Find where the given text appears and provide that cell's center as [x, y] coordinate. 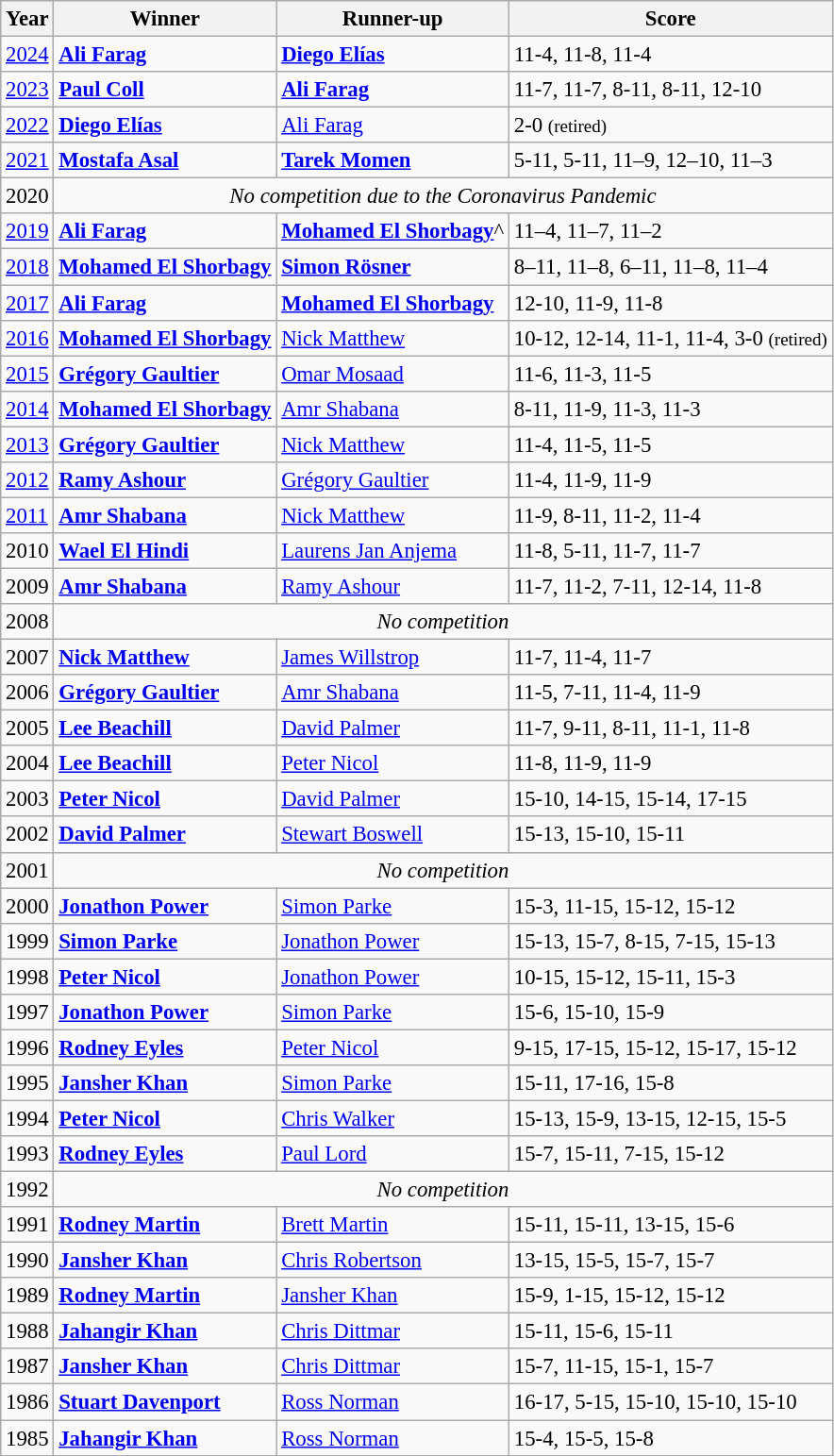
Mostafa Asal [165, 160]
Mohamed El Shorbagy^ [392, 231]
Runner-up [392, 19]
Omar Mosaad [392, 374]
10-15, 15-12, 15-11, 15-3 [670, 977]
15-11, 15-11, 13-15, 15-6 [670, 1225]
No competition due to the Coronavirus Pandemic [443, 196]
2000 [27, 906]
11-7, 11-7, 8-11, 8-11, 12-10 [670, 90]
11-7, 11-4, 11-7 [670, 658]
11-7, 9-11, 8-11, 11-1, 11-8 [670, 728]
1994 [27, 1118]
15-13, 15-9, 13-15, 12-15, 15-5 [670, 1118]
Year [27, 19]
2013 [27, 444]
2024 [27, 55]
Chris Walker [392, 1118]
11-8, 11-9, 11-9 [670, 763]
Tarek Momen [392, 160]
Score [670, 19]
8-11, 11-9, 11-3, 11-3 [670, 409]
1985 [27, 1438]
11-7, 11-2, 7-11, 12-14, 11-8 [670, 586]
Winner [165, 19]
2020 [27, 196]
2019 [27, 231]
11-5, 7-11, 11-4, 11-9 [670, 693]
1988 [27, 1331]
2008 [27, 622]
2011 [27, 515]
1989 [27, 1296]
James Willstrop [392, 658]
2009 [27, 586]
2023 [27, 90]
15-4, 15-5, 15-8 [670, 1438]
15-13, 15-7, 8-15, 7-15, 15-13 [670, 941]
15-11, 15-6, 15-11 [670, 1331]
12-10, 11-9, 11-8 [670, 303]
Stuart Davenport [165, 1402]
2022 [27, 126]
2016 [27, 338]
15-9, 1-15, 15-12, 15-12 [670, 1296]
11-6, 11-3, 11-5 [670, 374]
1996 [27, 1047]
2012 [27, 480]
2018 [27, 267]
Chris Robertson [392, 1261]
1997 [27, 1013]
2010 [27, 551]
15-7, 15-11, 7-15, 15-12 [670, 1154]
2002 [27, 835]
15-11, 17-16, 15-8 [670, 1083]
15-3, 11-15, 15-12, 15-12 [670, 906]
2001 [27, 870]
Simon Rösner [392, 267]
11–4, 11–7, 11–2 [670, 231]
2017 [27, 303]
2007 [27, 658]
Paul Coll [165, 90]
2015 [27, 374]
11-9, 8-11, 11-2, 11-4 [670, 515]
1986 [27, 1402]
1987 [27, 1367]
1992 [27, 1190]
11-4, 11-9, 11-9 [670, 480]
15-10, 14-15, 15-14, 17-15 [670, 799]
Stewart Boswell [392, 835]
2006 [27, 693]
2-0 (retired) [670, 126]
1991 [27, 1225]
1990 [27, 1261]
2005 [27, 728]
5-11, 5-11, 11–9, 12–10, 11–3 [670, 160]
15-6, 15-10, 15-9 [670, 1013]
10-12, 12-14, 11-1, 11-4, 3-0 (retired) [670, 338]
2003 [27, 799]
11-4, 11-5, 11-5 [670, 444]
1998 [27, 977]
15-7, 11-15, 15-1, 15-7 [670, 1367]
11-8, 5-11, 11-7, 11-7 [670, 551]
16-17, 5-15, 15-10, 15-10, 15-10 [670, 1402]
2021 [27, 160]
11-4, 11-8, 11-4 [670, 55]
1993 [27, 1154]
Brett Martin [392, 1225]
Wael El Hindi [165, 551]
2014 [27, 409]
8–11, 11–8, 6–11, 11–8, 11–4 [670, 267]
15-13, 15-10, 15-11 [670, 835]
Paul Lord [392, 1154]
Laurens Jan Anjema [392, 551]
1999 [27, 941]
1995 [27, 1083]
9-15, 17-15, 15-12, 15-17, 15-12 [670, 1047]
2004 [27, 763]
13-15, 15-5, 15-7, 15-7 [670, 1261]
